Pinpoint the cell where the given text exists, returning its (x, y) midpoint coordinate. 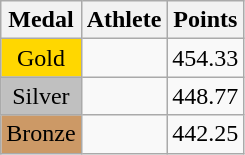
Athlete (124, 20)
442.25 (206, 134)
454.33 (206, 58)
Bronze (41, 134)
448.77 (206, 96)
Points (206, 20)
Silver (41, 96)
Gold (41, 58)
Medal (41, 20)
